Search for the cell housing the specified text and yield its (x, y) center coordinate. 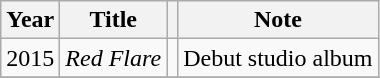
Year (30, 20)
Red Flare (114, 58)
Debut studio album (278, 58)
Title (114, 20)
Note (278, 20)
2015 (30, 58)
